Find where the given text appears and provide that cell's center as [x, y] coordinate. 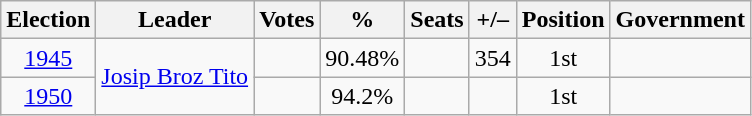
Election [48, 20]
Leader [175, 20]
90.48% [362, 58]
Votes [287, 20]
Government [680, 20]
354 [492, 58]
Position [563, 20]
Josip Broz Tito [175, 77]
1950 [48, 96]
Seats [437, 20]
94.2% [362, 96]
+/– [492, 20]
% [362, 20]
1945 [48, 58]
